Capture the cell that displays the provided text and extract its [x, y] central coordinate. 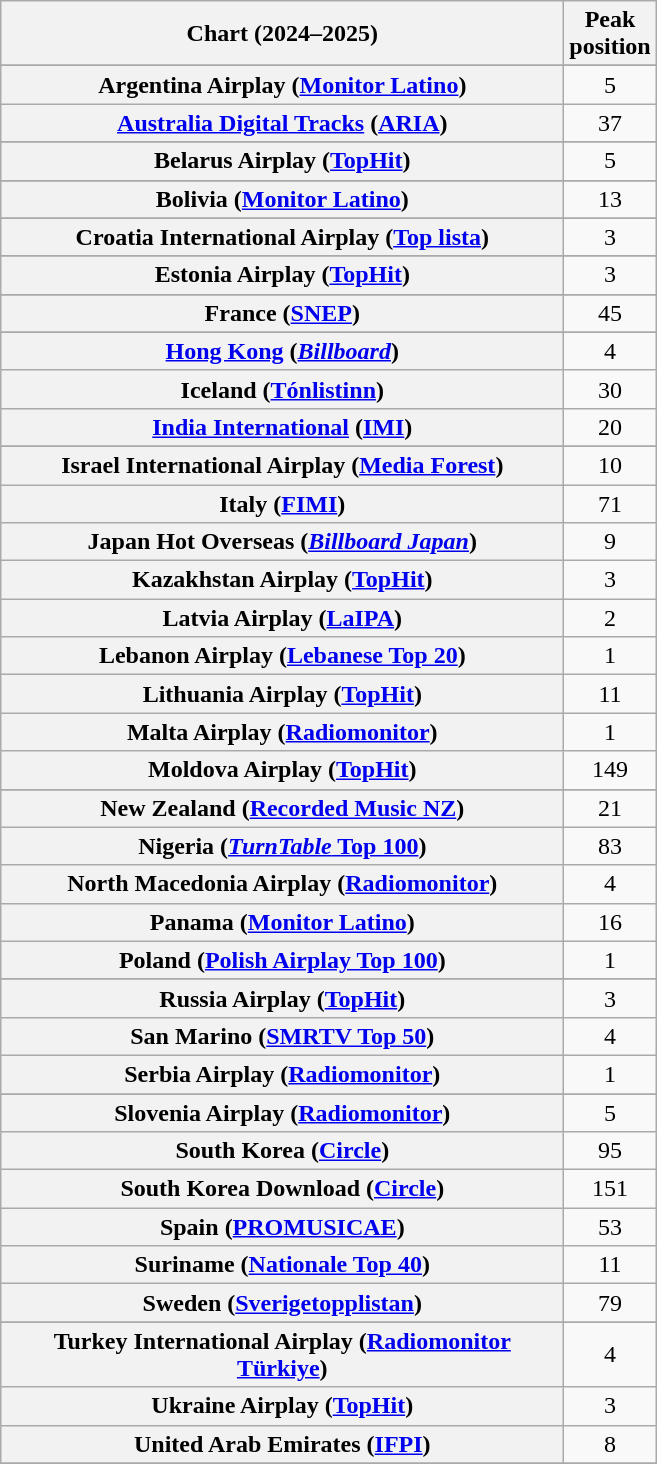
Poland (Polish Airplay Top 100) [282, 960]
Latvia Airplay (LaIPA) [282, 618]
France (SNEP) [282, 313]
45 [610, 313]
Slovenia Airplay (Radiomonitor) [282, 1113]
Moldova Airplay (TopHit) [282, 770]
Russia Airplay (TopHit) [282, 998]
Israel International Airplay (Media Forest) [282, 465]
79 [610, 1303]
37 [610, 123]
South Korea Download (Circle) [282, 1189]
Panama (Monitor Latino) [282, 922]
Belarus Airplay (TopHit) [282, 161]
United Arab Emirates (IFPI) [282, 1444]
10 [610, 465]
Nigeria (TurnTable Top 100) [282, 846]
Turkey International Airplay (Radiomonitor Türkiye) [282, 1354]
Chart (2024–2025) [282, 34]
Kazakhstan Airplay (TopHit) [282, 580]
South Korea (Circle) [282, 1151]
53 [610, 1227]
Spain (PROMUSICAE) [282, 1227]
Lebanon Airplay (Lebanese Top 20) [282, 656]
149 [610, 770]
Hong Kong (Billboard) [282, 351]
New Zealand (Recorded Music NZ) [282, 808]
16 [610, 922]
Italy (FIMI) [282, 503]
Sweden (Sverigetopplistan) [282, 1303]
Bolivia (Monitor Latino) [282, 199]
9 [610, 542]
2 [610, 618]
Estonia Airplay (TopHit) [282, 275]
13 [610, 199]
Lithuania Airplay (TopHit) [282, 694]
95 [610, 1151]
Peakposition [610, 34]
8 [610, 1444]
83 [610, 846]
Japan Hot Overseas (Billboard Japan) [282, 542]
Iceland (Tónlistinn) [282, 389]
North Macedonia Airplay (Radiomonitor) [282, 884]
Suriname (Nationale Top 40) [282, 1265]
30 [610, 389]
20 [610, 427]
71 [610, 503]
21 [610, 808]
Ukraine Airplay (TopHit) [282, 1406]
151 [610, 1189]
Argentina Airplay (Monitor Latino) [282, 85]
San Marino (SMRTV Top 50) [282, 1036]
Serbia Airplay (Radiomonitor) [282, 1074]
Croatia International Airplay (Top lista) [282, 237]
Malta Airplay (Radiomonitor) [282, 732]
Australia Digital Tracks (ARIA) [282, 123]
India International (IMI) [282, 427]
